Provide the [X, Y] coordinate of the cell's center where the given text is located.  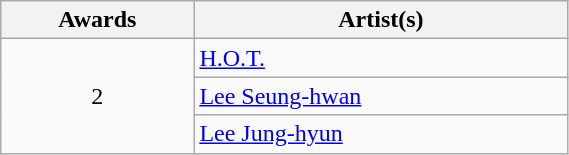
Awards [98, 20]
H.O.T. [381, 58]
Artist(s) [381, 20]
2 [98, 96]
Lee Seung-hwan [381, 96]
Lee Jung-hyun [381, 134]
